Output the (X, Y) coordinate of the center of the cell containing the given text.  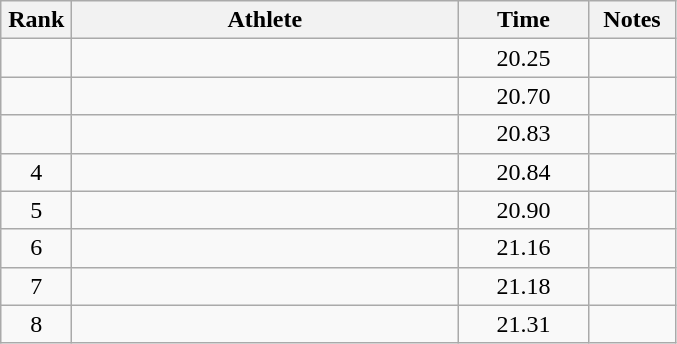
6 (36, 248)
Time (524, 20)
20.70 (524, 96)
20.84 (524, 172)
20.83 (524, 134)
7 (36, 286)
4 (36, 172)
21.18 (524, 286)
Rank (36, 20)
20.25 (524, 58)
Athlete (265, 20)
21.16 (524, 248)
5 (36, 210)
8 (36, 324)
21.31 (524, 324)
20.90 (524, 210)
Notes (632, 20)
